Find where the given text appears and provide that cell's center as [X, Y] coordinate. 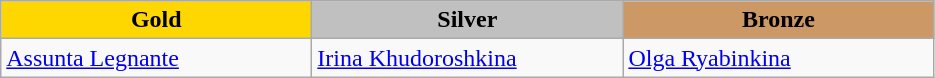
Bronze [778, 20]
Irina Khudoroshkina [468, 58]
Assunta Legnante [156, 58]
Gold [156, 20]
Silver [468, 20]
Olga Ryabinkina [778, 58]
